Detect which cell encompasses the target text, then output its [x, y] center coordinate. 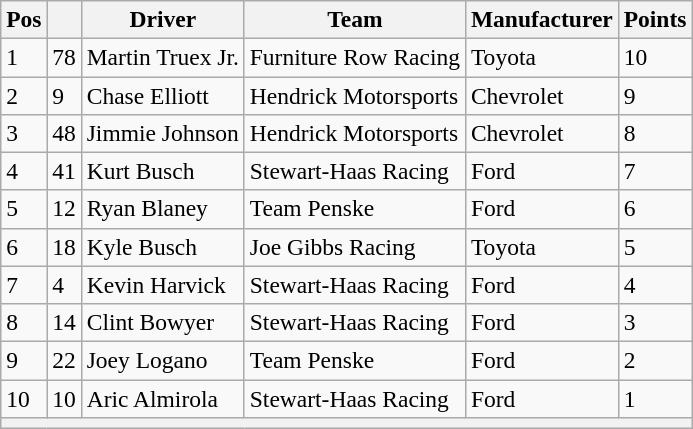
Team [354, 19]
18 [64, 247]
22 [64, 360]
Kevin Harvick [162, 285]
Joey Logano [162, 360]
78 [64, 57]
Pos [24, 19]
Ryan Blaney [162, 209]
Furniture Row Racing [354, 57]
Joe Gibbs Racing [354, 247]
41 [64, 171]
Kurt Busch [162, 171]
Manufacturer [542, 19]
Driver [162, 19]
Clint Bowyer [162, 322]
Jimmie Johnson [162, 133]
Chase Elliott [162, 95]
Kyle Busch [162, 247]
48 [64, 133]
Martin Truex Jr. [162, 57]
Aric Almirola [162, 398]
12 [64, 209]
14 [64, 322]
Points [655, 19]
